Pinpoint the cell where the given text exists, returning its (X, Y) midpoint coordinate. 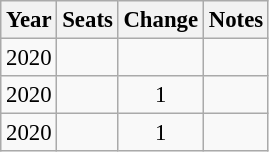
Change (160, 20)
Year (29, 20)
Notes (236, 20)
Seats (88, 20)
